Scan for the cell matching the given text and deliver its (x, y) coordinate at center. 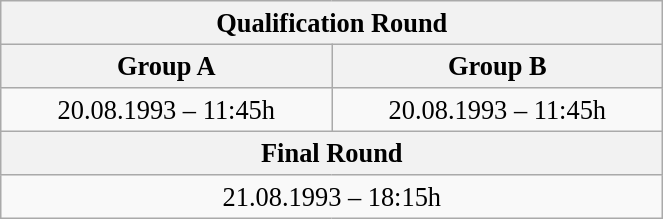
Group A (166, 66)
Group B (498, 66)
21.08.1993 – 18:15h (332, 197)
Qualification Round (332, 22)
Final Round (332, 153)
